Scan for the cell matching the given text and deliver its (X, Y) coordinate at center. 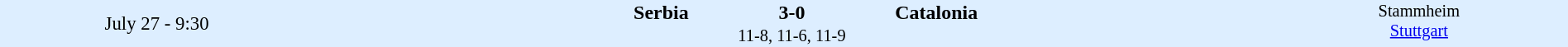
July 27 - 9:30 (157, 23)
11-8, 11-6, 11-9 (792, 36)
Serbia (501, 12)
StammheimStuttgart (1419, 23)
Catalonia (1082, 12)
3-0 (791, 12)
